Find where the given text appears and provide that cell's center as (X, Y) coordinate. 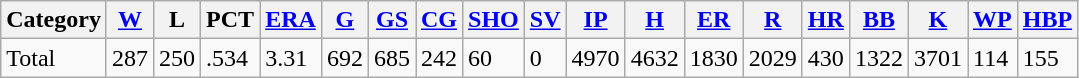
Total (54, 58)
H (654, 20)
PCT (230, 20)
2029 (772, 58)
ERA (291, 20)
IP (596, 20)
3701 (938, 58)
4970 (596, 58)
HR (826, 20)
155 (1047, 58)
0 (545, 58)
114 (993, 58)
4632 (654, 58)
430 (826, 58)
250 (178, 58)
L (178, 20)
Category (54, 20)
685 (392, 58)
1322 (878, 58)
3.31 (291, 58)
G (344, 20)
K (938, 20)
HBP (1047, 20)
242 (440, 58)
W (130, 20)
SV (545, 20)
WP (993, 20)
CG (440, 20)
.534 (230, 58)
1830 (714, 58)
R (772, 20)
BB (878, 20)
287 (130, 58)
SHO (494, 20)
ER (714, 20)
692 (344, 58)
60 (494, 58)
GS (392, 20)
